Extract the (x, y) coordinate from the center of the cell holding the provided text.  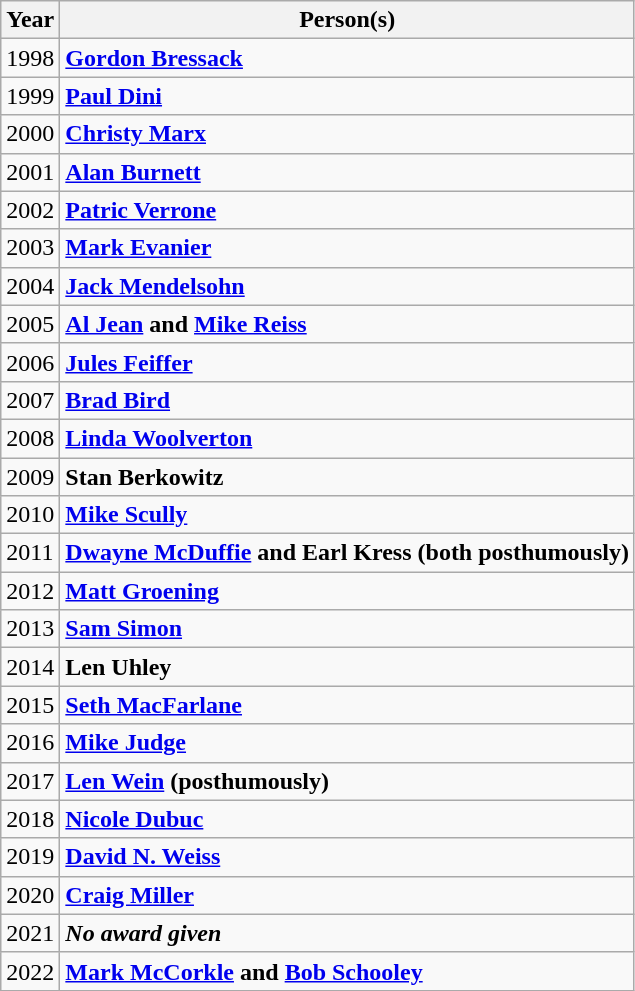
2004 (30, 286)
2000 (30, 134)
2010 (30, 515)
Matt Groening (348, 591)
Alan Burnett (348, 172)
2006 (30, 362)
2013 (30, 629)
2005 (30, 324)
1998 (30, 58)
2021 (30, 933)
Len Wein (posthumously) (348, 781)
Craig Miller (348, 895)
Dwayne McDuffie and Earl Kress (both posthumously) (348, 553)
Len Uhley (348, 667)
Jules Feiffer (348, 362)
2015 (30, 705)
2009 (30, 477)
Patric Verrone (348, 210)
Stan Berkowitz (348, 477)
2018 (30, 819)
2014 (30, 667)
Mike Scully (348, 515)
2008 (30, 438)
Mike Judge (348, 743)
2016 (30, 743)
Seth MacFarlane (348, 705)
Gordon Bressack (348, 58)
Brad Bird (348, 400)
2022 (30, 971)
Person(s) (348, 20)
Year (30, 20)
Mark Evanier (348, 248)
2001 (30, 172)
Jack Mendelsohn (348, 286)
Sam Simon (348, 629)
Linda Woolverton (348, 438)
Al Jean and Mike Reiss (348, 324)
2019 (30, 857)
No award given (348, 933)
2003 (30, 248)
1999 (30, 96)
2011 (30, 553)
Paul Dini (348, 96)
2007 (30, 400)
David N. Weiss (348, 857)
2017 (30, 781)
2020 (30, 895)
Nicole Dubuc (348, 819)
Mark McCorkle and Bob Schooley (348, 971)
2002 (30, 210)
2012 (30, 591)
Christy Marx (348, 134)
